Find where the given text appears and provide that cell's center as (x, y) coordinate. 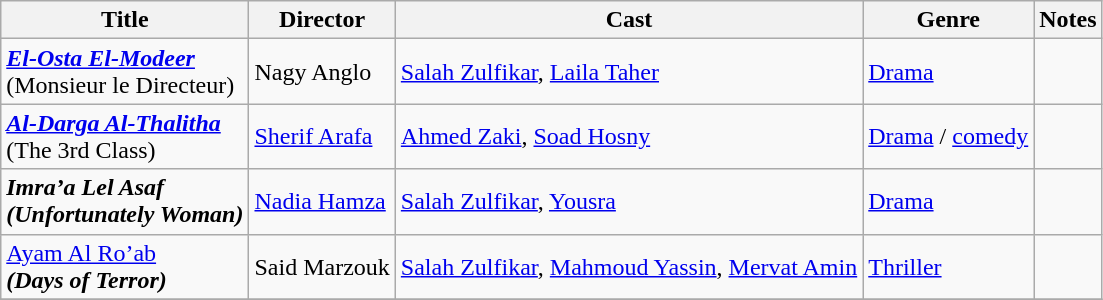
Ahmed Zaki, Soad Hosny (628, 136)
Sherif Arafa (322, 136)
Title (125, 20)
Salah Zulfikar, Laila Taher (628, 72)
Director (322, 20)
Salah Zulfikar, Mahmoud Yassin, Mervat Amin (628, 266)
Ayam Al Ro’ab(Days of Terror) (125, 266)
Nadia Hamza (322, 202)
El-Osta El-Modeer(Monsieur le Directeur) (125, 72)
Al-Darga Al-Thalitha(The 3rd Class) (125, 136)
Nagy Anglo (322, 72)
Notes (1068, 20)
Imra’a Lel Asaf(Unfortunately Woman) (125, 202)
Cast (628, 20)
Said Marzouk (322, 266)
Drama / comedy (948, 136)
Genre (948, 20)
Salah Zulfikar, Yousra (628, 202)
Thriller (948, 266)
